Output the [x, y] coordinate of the center of the cell containing the given text.  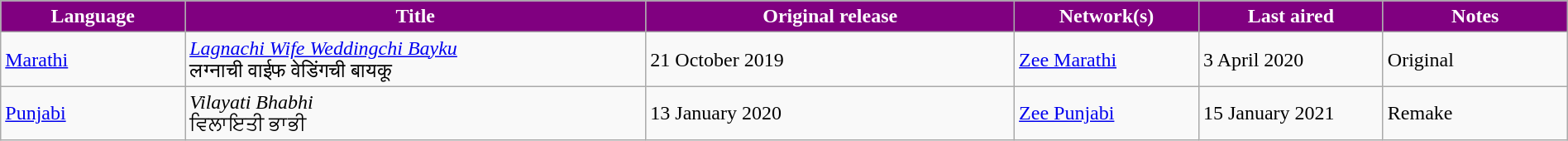
Vilayati Bhabhi ਵਿਲਾਇਤੀ ਭਾਭੀ [415, 113]
Lagnachi Wife Weddingchi Bayku लग्नाची वाईफ वेडिंगची बायकू [415, 60]
Title [415, 17]
Zee Punjabi [1107, 113]
Original release [830, 17]
13 January 2020 [830, 113]
Remake [1475, 113]
Notes [1475, 17]
Last aired [1290, 17]
Language [93, 17]
Punjabi [93, 113]
21 October 2019 [830, 60]
Zee Marathi [1107, 60]
Network(s) [1107, 17]
Original [1475, 60]
15 January 2021 [1290, 113]
3 April 2020 [1290, 60]
Marathi [93, 60]
